Determine the [x, y] coordinate at the center of the cell enclosing the given text.  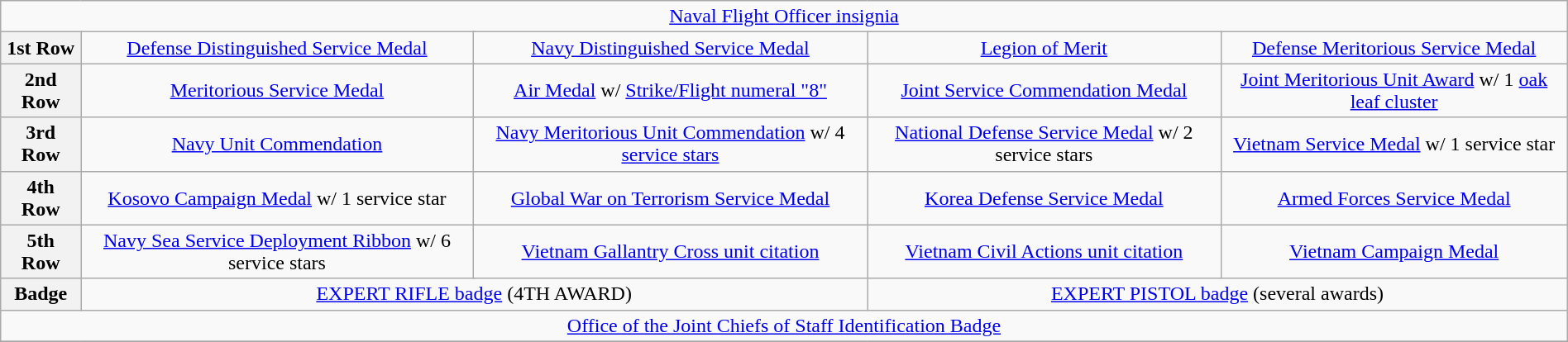
Navy Distinguished Service Medal [670, 48]
EXPERT PISTOL badge (several awards) [1217, 294]
Joint Meritorious Unit Award w/ 1 oak leaf cluster [1394, 91]
Vietnam Gallantry Cross unit citation [670, 251]
Navy Unit Commendation [278, 144]
Navy Sea Service Deployment Ribbon w/ 6 service stars [278, 251]
5th Row [41, 251]
Air Medal w/ Strike/Flight numeral "8" [670, 91]
1st Row [41, 48]
Global War on Terrorism Service Medal [670, 198]
Kosovo Campaign Medal w/ 1 service star [278, 198]
Defense Meritorious Service Medal [1394, 48]
EXPERT RIFLE badge (4TH AWARD) [475, 294]
Legion of Merit [1044, 48]
Vietnam Campaign Medal [1394, 251]
Badge [41, 294]
Korea Defense Service Medal [1044, 198]
Meritorious Service Medal [278, 91]
Defense Distinguished Service Medal [278, 48]
2nd Row [41, 91]
Vietnam Civil Actions unit citation [1044, 251]
Vietnam Service Medal w/ 1 service star [1394, 144]
Office of the Joint Chiefs of Staff Identification Badge [784, 325]
Joint Service Commendation Medal [1044, 91]
National Defense Service Medal w/ 2 service stars [1044, 144]
Naval Flight Officer insignia [784, 17]
Armed Forces Service Medal [1394, 198]
3rd Row [41, 144]
Navy Meritorious Unit Commendation w/ 4 service stars [670, 144]
4th Row [41, 198]
